Capture the cell that displays the provided text and extract its (X, Y) central coordinate. 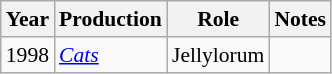
Jellylorum (218, 55)
Notes (300, 19)
Production (110, 19)
Cats (110, 55)
Year (28, 19)
Role (218, 19)
1998 (28, 55)
